Return the [X, Y] coordinate for the center point of the cell that contains the specified text.  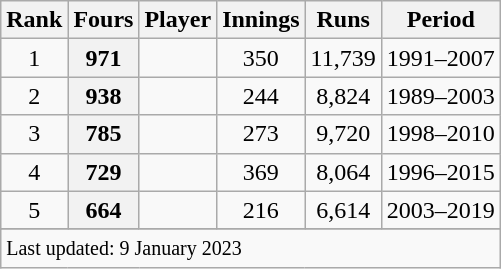
6,614 [343, 210]
Fours [104, 20]
11,739 [343, 58]
8,824 [343, 96]
5 [34, 210]
3 [34, 134]
9,720 [343, 134]
1996–2015 [440, 172]
216 [261, 210]
971 [104, 58]
Last updated: 9 January 2023 [251, 248]
2 [34, 96]
Player [178, 20]
2003–2019 [440, 210]
1989–2003 [440, 96]
244 [261, 96]
1 [34, 58]
Period [440, 20]
1998–2010 [440, 134]
785 [104, 134]
8,064 [343, 172]
369 [261, 172]
4 [34, 172]
Innings [261, 20]
729 [104, 172]
350 [261, 58]
Rank [34, 20]
664 [104, 210]
1991–2007 [440, 58]
Runs [343, 20]
938 [104, 96]
273 [261, 134]
